Capture the cell that displays the provided text and extract its [X, Y] central coordinate. 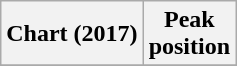
Peakposition [189, 34]
Chart (2017) [72, 34]
